Determine the [x, y] coordinate at the center of the cell enclosing the given text.  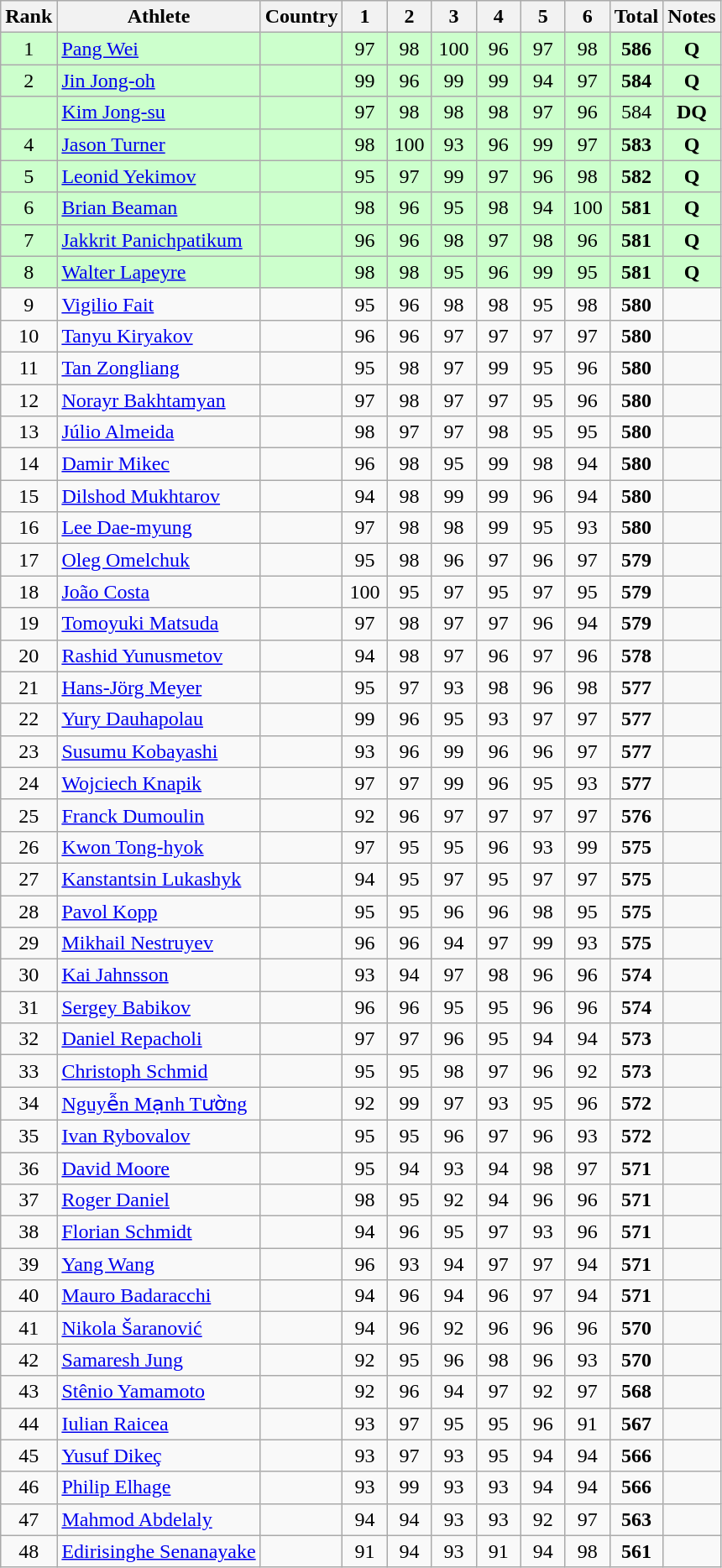
3 [453, 17]
14 [29, 464]
Mikhail Nestruyev [159, 943]
Hans-Jörg Meyer [159, 687]
Oleg Omelchuk [159, 560]
Daniel Repacholi [159, 1039]
Ivan Rybovalov [159, 1136]
568 [636, 1392]
Jason Turner [159, 144]
Stênio Yamamoto [159, 1392]
Kai Jahnsson [159, 975]
Iulian Raicea [159, 1424]
Sergey Babikov [159, 1007]
Country [301, 17]
Jin Jong-oh [159, 81]
20 [29, 656]
583 [636, 144]
Mahmod Abdelaly [159, 1519]
43 [29, 1392]
33 [29, 1071]
26 [29, 847]
David Moore [159, 1168]
Tanyu Kiryakov [159, 336]
10 [29, 336]
19 [29, 624]
Nguyễn Mạnh Tường [159, 1104]
29 [29, 943]
47 [29, 1519]
7 [29, 240]
Walter Lapeyre [159, 272]
578 [636, 656]
Jakkrit Panichpatikum [159, 240]
576 [636, 815]
15 [29, 496]
36 [29, 1168]
Vigilio Fait [159, 304]
45 [29, 1456]
24 [29, 783]
13 [29, 432]
Yury Dauhapolau [159, 719]
João Costa [159, 592]
Notes [692, 17]
Mauro Badaracchi [159, 1296]
Lee Dae-myung [159, 528]
Yang Wang [159, 1264]
Nikola Šaranović [159, 1328]
Florian Schmidt [159, 1232]
Kanstantsin Lukashyk [159, 879]
Rank [29, 17]
16 [29, 528]
Kim Jong-su [159, 112]
Tomoyuki Matsuda [159, 624]
Philip Elhage [159, 1487]
35 [29, 1136]
42 [29, 1360]
18 [29, 592]
22 [29, 719]
27 [29, 879]
9 [29, 304]
Leonid Yekimov [159, 176]
23 [29, 751]
31 [29, 1007]
561 [636, 1551]
Yusuf Dikeç [159, 1456]
37 [29, 1200]
40 [29, 1296]
Damir Mikec [159, 464]
34 [29, 1104]
563 [636, 1519]
44 [29, 1424]
Kwon Tong-hyok [159, 847]
Pavol Kopp [159, 911]
Franck Dumoulin [159, 815]
Dilshod Mukhtarov [159, 496]
Total [636, 17]
8 [29, 272]
11 [29, 368]
17 [29, 560]
21 [29, 687]
38 [29, 1232]
Samaresh Jung [159, 1360]
Tan Zongliang [159, 368]
12 [29, 400]
32 [29, 1039]
582 [636, 176]
41 [29, 1328]
Roger Daniel [159, 1200]
Athlete [159, 17]
30 [29, 975]
Christoph Schmid [159, 1071]
Brian Beaman [159, 208]
25 [29, 815]
28 [29, 911]
567 [636, 1424]
46 [29, 1487]
48 [29, 1551]
39 [29, 1264]
Wojciech Knapik [159, 783]
DQ [692, 112]
Susumu Kobayashi [159, 751]
Norayr Bakhtamyan [159, 400]
Rashid Yunusmetov [159, 656]
Edirisinghe Senanayake [159, 1551]
Pang Wei [159, 49]
Júlio Almeida [159, 432]
586 [636, 49]
